Pinpoint the cell where the given text exists, returning its [X, Y] midpoint coordinate. 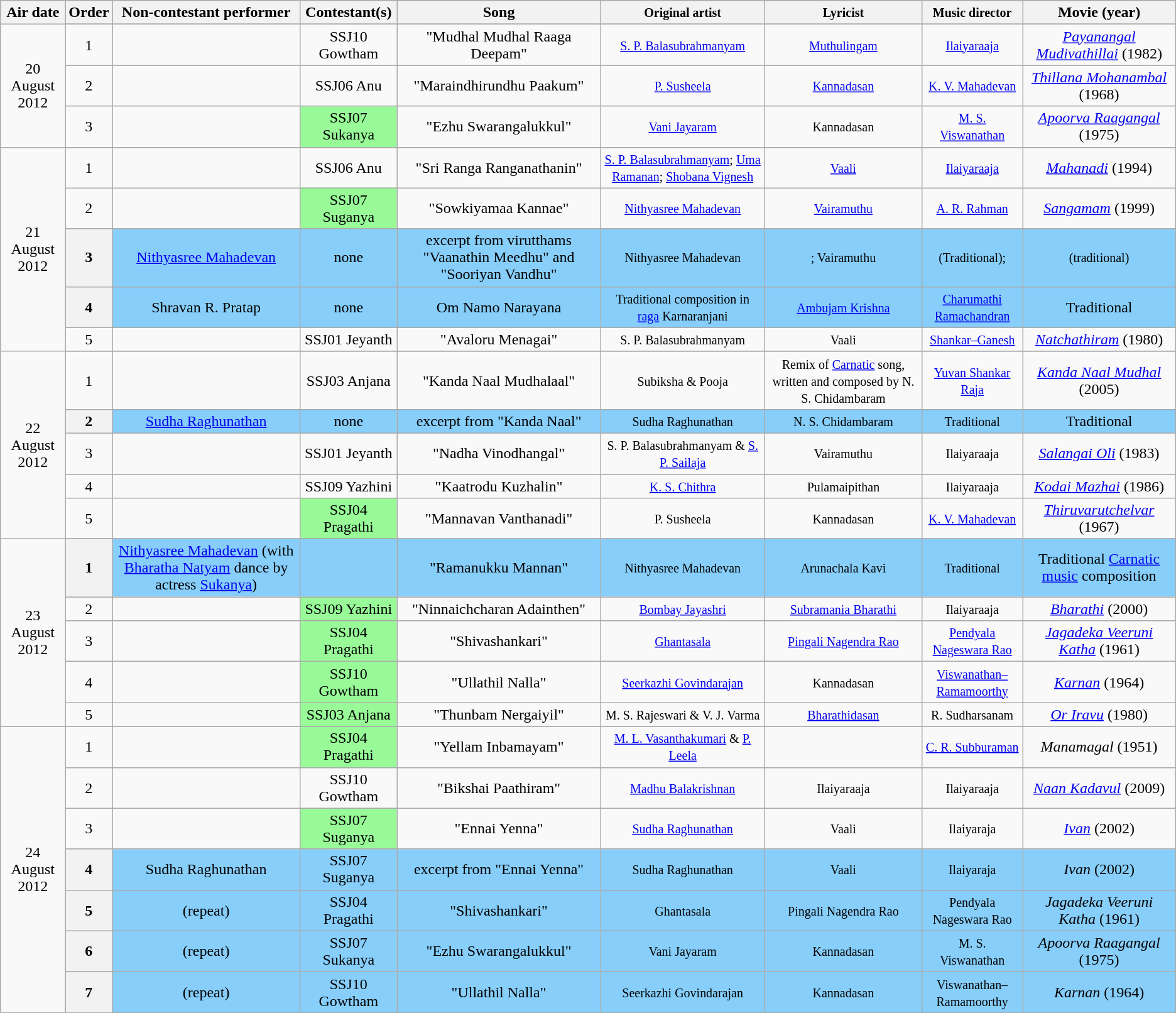
Air date [33, 13]
Bombay Jayashri [682, 609]
Nithyasree Mahadevan (with Bharatha Natyam dance by actress Sukanya) [206, 568]
20 August 2012 [33, 85]
R. Sudharsanam [972, 715]
21 August 2012 [33, 249]
excerpt from virutthams "Vaanathin Meedhu" and "Sooriyan Vandhu" [499, 258]
Natchathiram (1980) [1099, 339]
Or Iravu (1980) [1099, 715]
"Kanda Naal Mudhalaal" [499, 380]
Music director [972, 13]
Arunachala Kavi [843, 568]
M. L. Vasanthakumari & P. Leela [682, 747]
"Thunbam Nergaiyil" [499, 715]
Kodai Mazhai (1986) [1099, 486]
"Yellam Inbamayam" [499, 747]
22 August 2012 [33, 445]
Traditional composition in raga Karnaranjani [682, 307]
"Nadha Vinodhangal" [499, 454]
Bharathi (2000) [1099, 609]
"Ennai Yenna" [499, 828]
"Mannavan Vanthanadi" [499, 519]
excerpt from "Kanda Naal" [499, 421]
Lyricist [843, 13]
C. R. Subburaman [972, 747]
Kanda Naal Mudhal (2005) [1099, 380]
Pulamaipithan [843, 486]
Contestant(s) [348, 13]
Yuvan Shankar Raja [972, 380]
excerpt from "Ennai Yenna" [499, 870]
"Ramanukku Mannan" [499, 568]
Manamagal (1951) [1099, 747]
Salangai Oli (1983) [1099, 454]
Naan Kadavul (2009) [1099, 788]
M. S. Rajeswari & V. J. Varma [682, 715]
"Mudhal Mudhal Raaga Deepam" [499, 45]
Madhu Balakrishnan [682, 788]
Thillana Mohanambal (1968) [1099, 85]
Muthulingam [843, 45]
Subiksha & Pooja [682, 380]
Shankar–Ganesh [972, 339]
"Bikshai Paathiram" [499, 788]
S. P. Balasubrahmanyam & S. P. Sailaja [682, 454]
"Ninnaichcharan Adainthen" [499, 609]
23 August 2012 [33, 633]
Mahanadi (1994) [1099, 167]
Song [499, 13]
K. S. Chithra [682, 486]
(Traditional); [972, 258]
Payanangal Mudivathillai (1982) [1099, 45]
"Avaloru Menagai" [499, 339]
24 August 2012 [33, 870]
Bharathidasan [843, 715]
Om Namo Narayana [499, 307]
S. P. Balasubrahmanyam; Uma Ramanan; Shobana Vignesh [682, 167]
; Vairamuthu [843, 258]
6 [89, 951]
Non-contestant performer [206, 13]
Movie (year) [1099, 13]
Subramania Bharathi [843, 609]
"Maraindhirundhu Paakum" [499, 85]
Sangamam (1999) [1099, 209]
Traditional Carnatic music composition [1099, 568]
"Sowkiyamaa Kannae" [499, 209]
"Sri Ranga Ranganathanin" [499, 167]
Order [89, 13]
A. R. Rahman [972, 209]
(traditional) [1099, 258]
Charumathi Ramachandran [972, 307]
Original artist [682, 13]
N. S. Chidambaram [843, 421]
Ambujam Krishna [843, 307]
Shravan R. Pratap [206, 307]
7 [89, 992]
Remix of Carnatic song, written and composed by N. S. Chidambaram [843, 380]
"Kaatrodu Kuzhalin" [499, 486]
Thiruvarutchelvar (1967) [1099, 519]
